Extract the [x, y] coordinate from the center of the cell holding the provided text.  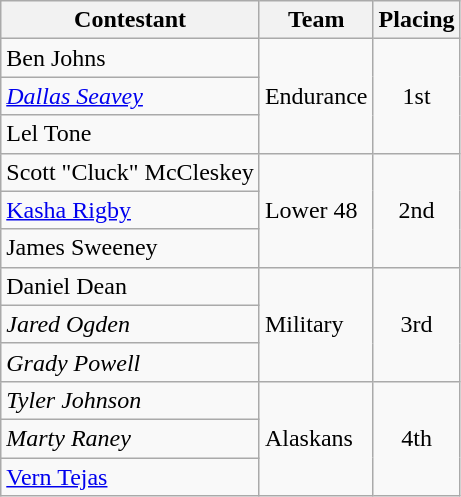
Alaskans [316, 438]
Military [316, 324]
4th [416, 438]
Daniel Dean [130, 286]
2nd [416, 210]
Vern Tejas [130, 477]
Lower 48 [316, 210]
Placing [416, 20]
Tyler Johnson [130, 400]
Lel Tone [130, 134]
Grady Powell [130, 362]
3rd [416, 324]
Endurance [316, 96]
Jared Ogden [130, 324]
James Sweeney [130, 248]
Scott "Cluck" McCleskey [130, 172]
Marty Raney [130, 438]
Contestant [130, 20]
Kasha Rigby [130, 210]
Ben Johns [130, 58]
Dallas Seavey [130, 96]
1st [416, 96]
Team [316, 20]
